Detect which cell encompasses the target text, then output its [X, Y] center coordinate. 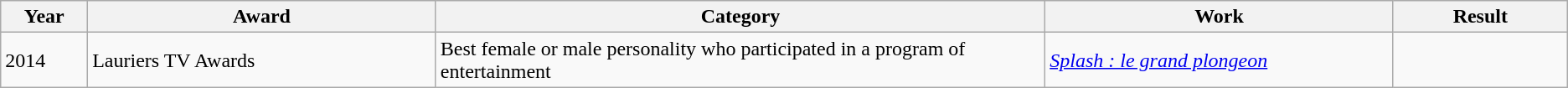
Category [740, 17]
Best female or male personality who participated in a program of entertainment [740, 60]
Award [262, 17]
2014 [44, 60]
Lauriers TV Awards [262, 60]
Result [1480, 17]
Year [44, 17]
Work [1220, 17]
Splash : le grand plongeon [1220, 60]
